Output the [x, y] coordinate of the center of the cell containing the given text.  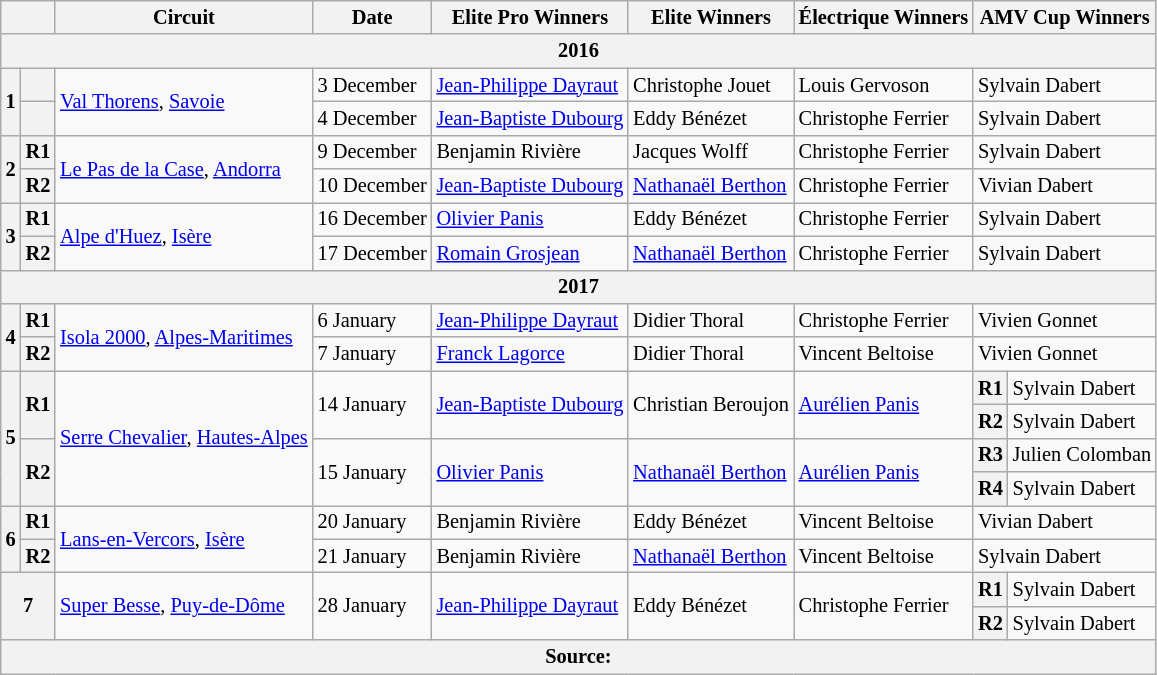
28 January [372, 606]
21 January [372, 556]
Super Besse, Puy-de-Dôme [184, 606]
Date [372, 17]
Louis Gervoson [884, 85]
20 January [372, 522]
Électrique Winners [884, 17]
Jacques Wolff [710, 152]
7 January [372, 354]
Christophe Jouet [710, 85]
2 [11, 168]
17 December [372, 253]
Val Thorens, Savoie [184, 102]
Franck Lagorce [530, 354]
Serre Chevalier, Hautes-Alpes [184, 438]
3 [11, 236]
Elite Pro Winners [530, 17]
R3 [990, 455]
Source: [578, 657]
Alpe d'Huez, Isère [184, 236]
4 December [372, 118]
9 December [372, 152]
14 January [372, 404]
3 December [372, 85]
Romain Grosjean [530, 253]
15 January [372, 472]
7 [28, 606]
Lans-en-Vercors, Isère [184, 538]
1 [11, 102]
6 January [372, 320]
Le Pas de la Case, Andorra [184, 168]
Isola 2000, Alpes-Maritimes [184, 336]
Circuit [184, 17]
2016 [578, 51]
Christian Beroujon [710, 404]
10 December [372, 186]
AMV Cup Winners [1064, 17]
5 [11, 438]
2017 [578, 287]
R4 [990, 489]
16 December [372, 219]
Elite Winners [710, 17]
Julien Colomban [1082, 455]
4 [11, 336]
6 [11, 538]
